Output the (x, y) coordinate of the center of the cell containing the given text.  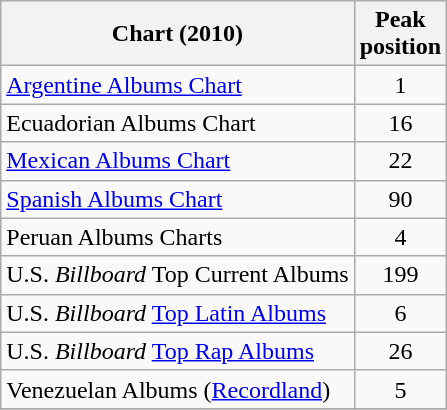
Peakposition (400, 34)
U.S. Billboard Top Rap Albums (178, 351)
5 (400, 389)
22 (400, 161)
1 (400, 85)
Chart (2010) (178, 34)
Argentine Albums Chart (178, 85)
Peruan Albums Charts (178, 237)
U.S. Billboard Top Latin Albums (178, 313)
Venezuelan Albums (Recordland) (178, 389)
90 (400, 199)
199 (400, 275)
Spanish Albums Chart (178, 199)
4 (400, 237)
Ecuadorian Albums Chart (178, 123)
Mexican Albums Chart (178, 161)
26 (400, 351)
16 (400, 123)
6 (400, 313)
U.S. Billboard Top Current Albums (178, 275)
